Identify which cell holds the provided text, then report its (X, Y) central coordinate. 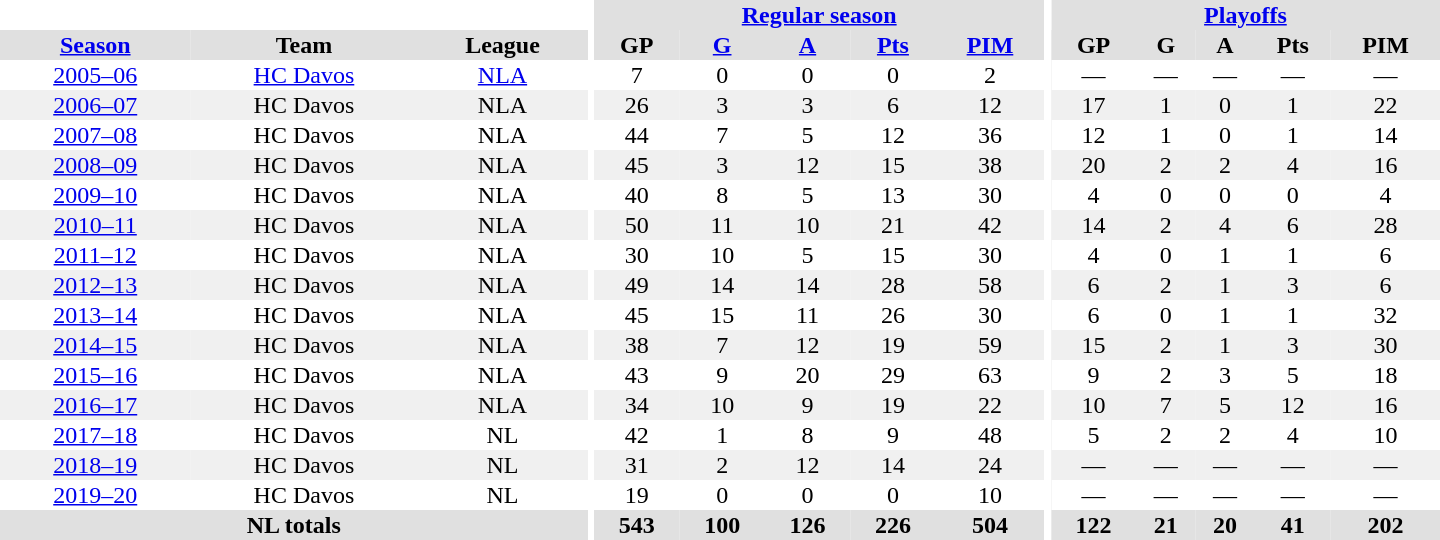
226 (892, 525)
40 (636, 195)
2010–11 (95, 225)
2005–06 (95, 75)
44 (636, 135)
2018–19 (95, 465)
126 (808, 525)
2013–14 (95, 315)
Playoffs (1246, 15)
2017–18 (95, 435)
2008–09 (95, 165)
34 (636, 405)
31 (636, 465)
17 (1094, 105)
36 (990, 135)
NL totals (294, 525)
41 (1292, 525)
Regular season (819, 15)
2011–12 (95, 255)
43 (636, 375)
24 (990, 465)
2012–13 (95, 285)
2007–08 (95, 135)
2015–16 (95, 375)
2006–07 (95, 105)
League (502, 45)
Team (304, 45)
13 (892, 195)
63 (990, 375)
2009–10 (95, 195)
Season (95, 45)
100 (722, 525)
32 (1386, 315)
202 (1386, 525)
2019–20 (95, 495)
49 (636, 285)
2016–17 (95, 405)
29 (892, 375)
58 (990, 285)
2014–15 (95, 345)
59 (990, 345)
504 (990, 525)
50 (636, 225)
48 (990, 435)
543 (636, 525)
18 (1386, 375)
122 (1094, 525)
